From the cell containing the given text, extract its center point as (x, y) coordinate. 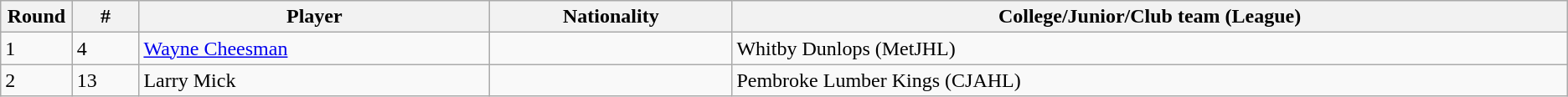
College/Junior/Club team (League) (1149, 17)
Larry Mick (315, 80)
1 (37, 48)
13 (106, 80)
Nationality (611, 17)
Pembroke Lumber Kings (CJAHL) (1149, 80)
Whitby Dunlops (MetJHL) (1149, 48)
Player (315, 17)
Wayne Cheesman (315, 48)
# (106, 17)
4 (106, 48)
Round (37, 17)
2 (37, 80)
